Scan for the cell matching the given text and deliver its (X, Y) coordinate at center. 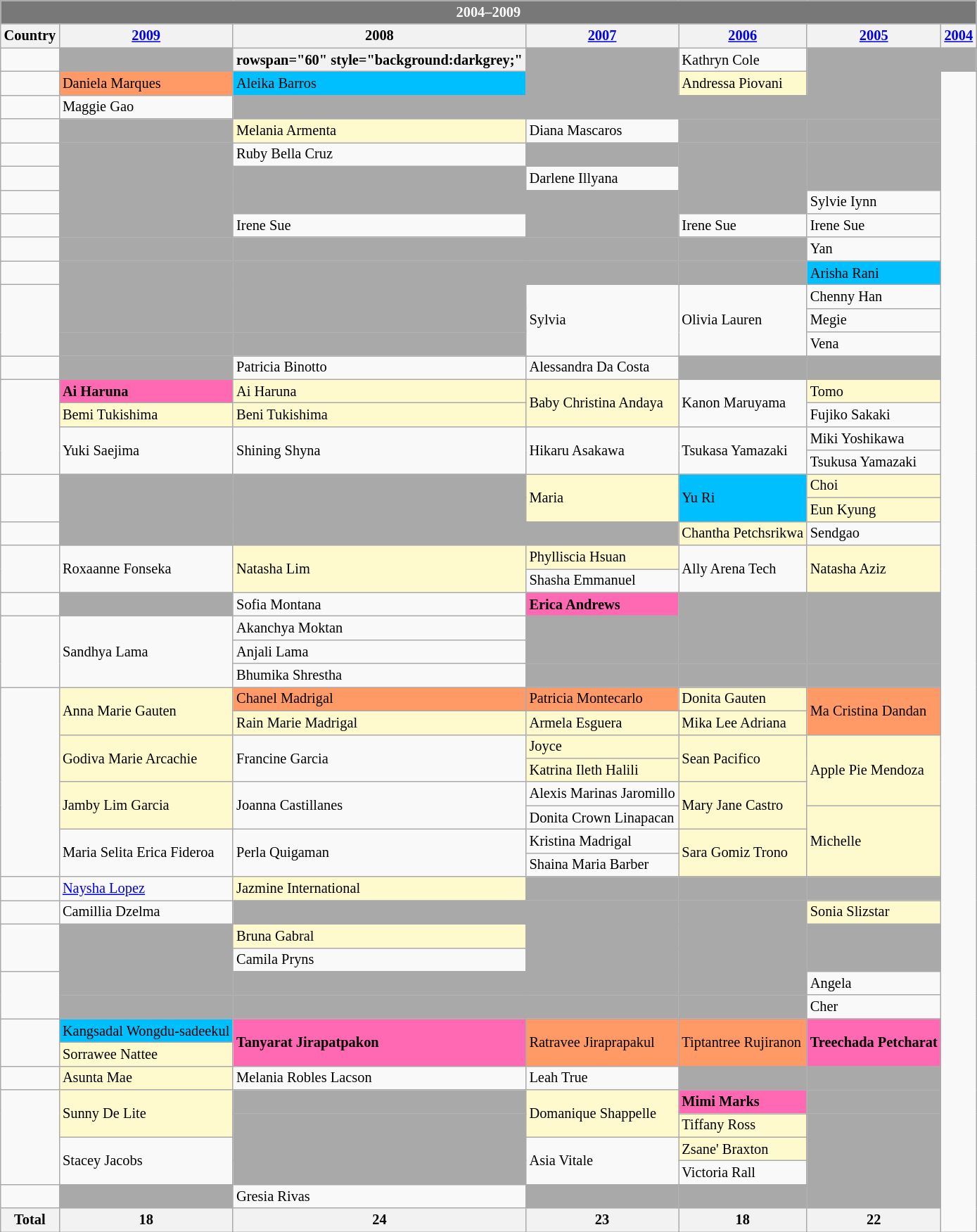
Aleika Barros (379, 83)
Anna Marie Gauten (146, 711)
Asunta Mae (146, 1078)
Miki Yoshikawa (874, 438)
Vena (874, 344)
Roxaanne Fonseka (146, 569)
Shining Shyna (379, 450)
Megie (874, 320)
Tanyarat Jirapatpakon (379, 1043)
Sylvie Iynn (874, 202)
Sara Gomiz Trono (743, 853)
Kangsadal Wongdu-sadeekul (146, 1031)
Tomo (874, 391)
Ruby Bella Cruz (379, 154)
24 (379, 1220)
Asia Vitale (602, 1161)
Ally Arena Tech (743, 569)
Yuki Saejima (146, 450)
Godiva Marie Arcachie (146, 758)
Chantha Petchsrikwa (743, 533)
Perla Quigaman (379, 853)
Diana Mascaros (602, 131)
23 (602, 1220)
Katrina Ileth Halili (602, 770)
Yu Ri (743, 497)
Beni Tukishima (379, 414)
Chenny Han (874, 296)
Total (30, 1220)
Bemi Tukishima (146, 414)
Natasha Aziz (874, 569)
Shaina Maria Barber (602, 865)
Shasha Emmanuel (602, 580)
Mary Jane Castro (743, 805)
Natasha Lim (379, 569)
Michelle (874, 842)
Sandhya Lama (146, 652)
Victoria Rall (743, 1173)
2004 (959, 36)
Camila Pryns (379, 960)
2007 (602, 36)
Sendgao (874, 533)
Eun Kyung (874, 509)
Zsane' Braxton (743, 1149)
Armela Esguera (602, 723)
2005 (874, 36)
Mimi Marks (743, 1102)
Erica Andrews (602, 604)
Chanel Madrigal (379, 699)
Sylvia (602, 319)
Hikaru Asakawa (602, 450)
Camillia Dzelma (146, 912)
Akanchya Moktan (379, 628)
Apple Pie Mendoza (874, 770)
Sean Pacifico (743, 758)
Treechada Petcharat (874, 1043)
Tsukasa Yamazaki (743, 450)
Daniela Marques (146, 83)
Sofia Montana (379, 604)
Joanna Castillanes (379, 805)
Cher (874, 1007)
2004–2009 (488, 12)
Patricia Binotto (379, 367)
Ratravee Jiraprapakul (602, 1043)
Jazmine International (379, 889)
Jamby Lim Garcia (146, 805)
2009 (146, 36)
Melania Armenta (379, 131)
Joyce (602, 747)
Anjali Lama (379, 652)
Yan (874, 249)
Tiffany Ross (743, 1125)
Donita Crown Linapacan (602, 818)
Tsukusa Yamazaki (874, 462)
Melania Robles Lacson (379, 1078)
Maggie Gao (146, 107)
Angela (874, 983)
Naysha Lopez (146, 889)
Bhumika Shrestha (379, 675)
Stacey Jacobs (146, 1161)
Donita Gauten (743, 699)
Baby Christina Andaya (602, 402)
Rain Marie Madrigal (379, 723)
Arisha Rani (874, 273)
Maria Selita Erica Fideroa (146, 853)
Choi (874, 485)
Patricia Montecarlo (602, 699)
Country (30, 36)
22 (874, 1220)
Sorrawee Nattee (146, 1054)
Domanique Shappelle (602, 1113)
Alessandra Da Costa (602, 367)
Kristina Madrigal (602, 841)
Bruna Gabral (379, 936)
Maria (602, 497)
Tiptantree Rujiranon (743, 1043)
2008 (379, 36)
rowspan="60" style="background:darkgrey;" (379, 60)
Kanon Maruyama (743, 402)
2006 (743, 36)
Olivia Lauren (743, 319)
Sunny De Lite (146, 1113)
Phylliscia Hsuan (602, 557)
Sonia Slizstar (874, 912)
Kathryn Cole (743, 60)
Francine Garcia (379, 758)
Darlene Illyana (602, 178)
Alexis Marinas Jaromillo (602, 794)
Fujiko Sakaki (874, 414)
Andressa Piovani (743, 83)
Ma Cristina Dandan (874, 711)
Mika Lee Adriana (743, 723)
Leah True (602, 1078)
Gresia Rivas (379, 1196)
